Search for the cell housing the specified text and yield its (x, y) center coordinate. 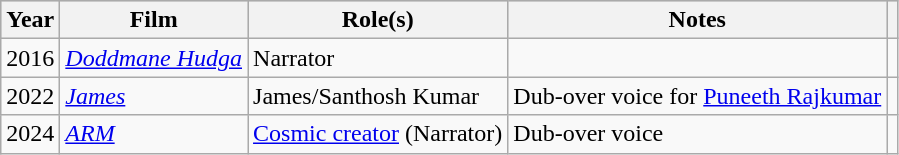
Film (154, 20)
2016 (30, 58)
2022 (30, 96)
2024 (30, 134)
Dub-over voice (698, 134)
Role(s) (378, 20)
James (154, 96)
Doddmane Hudga (154, 58)
James/Santhosh Kumar (378, 96)
Year (30, 20)
ARM (154, 134)
Cosmic creator (Narrator) (378, 134)
Notes (698, 20)
Dub-over voice for Puneeth Rajkumar (698, 96)
Narrator (378, 58)
